For the text-containing cell, return its midpoint in (X, Y) coordinate format. 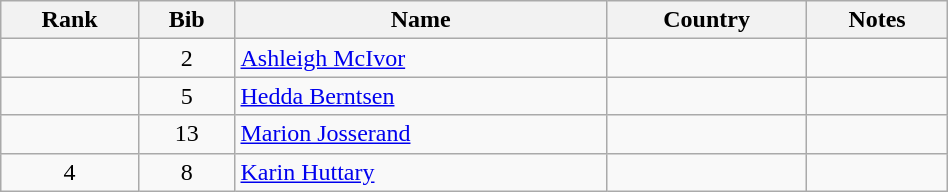
Country (706, 20)
Notes (877, 20)
Name (420, 20)
Rank (70, 20)
2 (186, 58)
13 (186, 134)
Bib (186, 20)
4 (70, 172)
8 (186, 172)
Karin Huttary (420, 172)
Ashleigh McIvor (420, 58)
5 (186, 96)
Hedda Berntsen (420, 96)
Marion Josserand (420, 134)
